Detect which cell encompasses the target text, then output its (x, y) center coordinate. 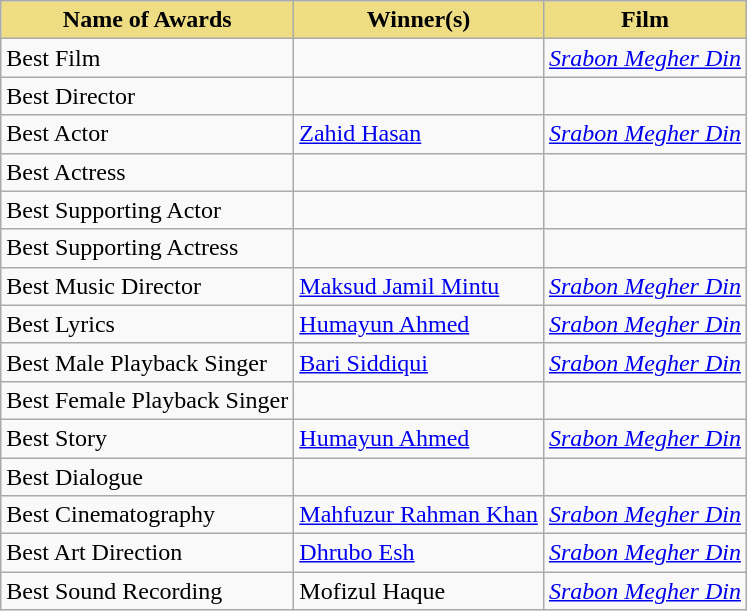
Bari Siddiqui (419, 362)
Dhrubo Esh (419, 553)
Zahid Hasan (419, 134)
Best Supporting Actress (148, 248)
Best Lyrics (148, 324)
Best Film (148, 58)
Best Actor (148, 134)
Best Dialogue (148, 477)
Name of Awards (148, 20)
Best Supporting Actor (148, 210)
Best Female Playback Singer (148, 400)
Best Music Director (148, 286)
Best Art Direction (148, 553)
Maksud Jamil Mintu (419, 286)
Best Cinematography (148, 515)
Best Sound Recording (148, 591)
Film (644, 20)
Winner(s) (419, 20)
Mofizul Haque (419, 591)
Best Male Playback Singer (148, 362)
Best Actress (148, 172)
Best Story (148, 438)
Mahfuzur Rahman Khan (419, 515)
Best Director (148, 96)
